From the cell containing the given text, extract its center point as (x, y) coordinate. 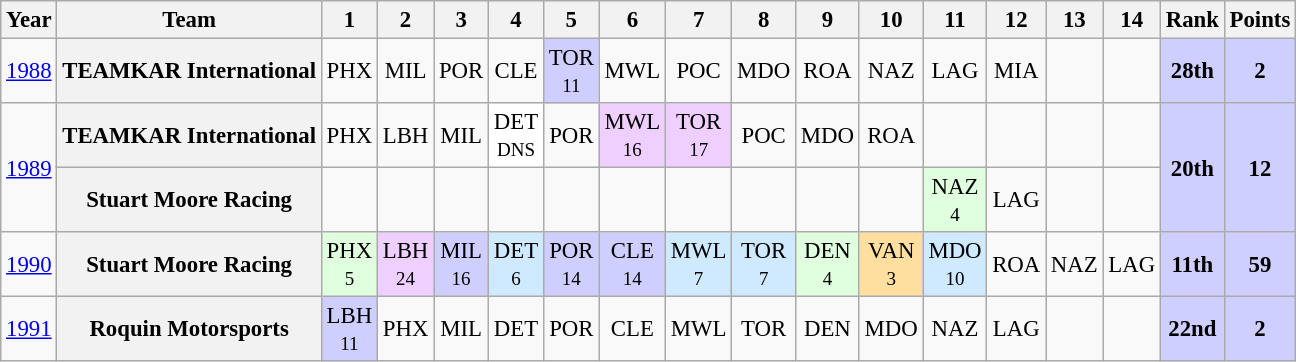
MWL7 (698, 264)
Year (29, 20)
10 (891, 20)
Rank (1192, 20)
TOR17 (698, 136)
5 (571, 20)
VAN3 (891, 264)
POR14 (571, 264)
TOR (764, 330)
28th (1192, 72)
7 (698, 20)
11 (955, 20)
DETDNS (516, 136)
22nd (1192, 330)
13 (1074, 20)
4 (516, 20)
Roquin Motorsports (189, 330)
MIL16 (462, 264)
20th (1192, 168)
MWL16 (632, 136)
MDO10 (955, 264)
LBH (405, 136)
MIA (1016, 72)
11th (1192, 264)
1990 (29, 264)
1991 (29, 330)
PHX5 (349, 264)
DET (516, 330)
LBH24 (405, 264)
9 (828, 20)
6 (632, 20)
DEN (828, 330)
DET6 (516, 264)
8 (764, 20)
3 (462, 20)
Points (1260, 20)
Team (189, 20)
1989 (29, 168)
TOR7 (764, 264)
1 (349, 20)
NAZ4 (955, 200)
14 (1132, 20)
1988 (29, 72)
DEN4 (828, 264)
TOR11 (571, 72)
LBH11 (349, 330)
59 (1260, 264)
CLE14 (632, 264)
